Provide the (x, y) coordinate of the cell's center where the given text is located.  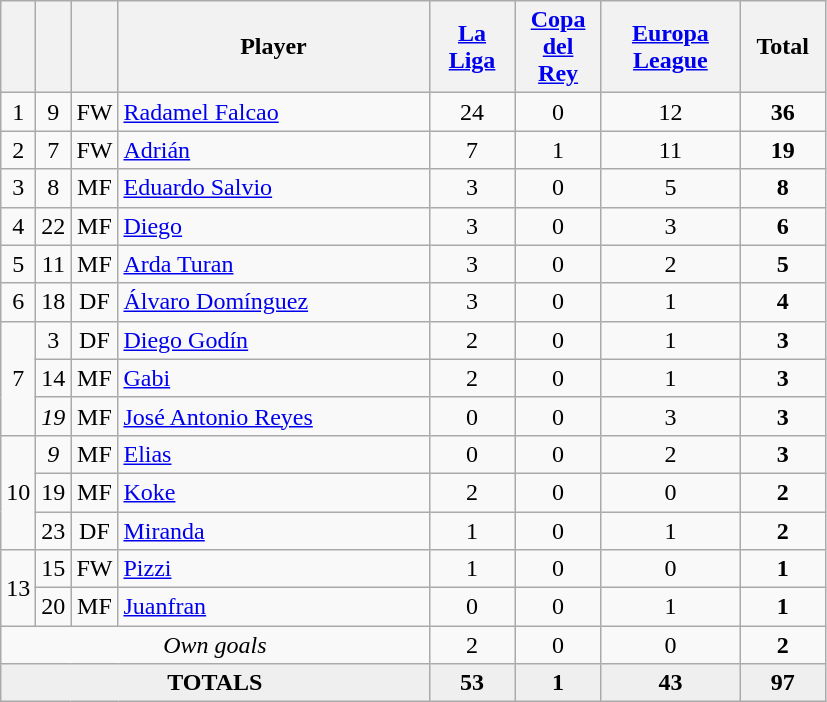
53 (472, 683)
Diego Godín (274, 340)
10 (18, 492)
Miranda (274, 531)
Koke (274, 492)
Adrián (274, 150)
20 (54, 607)
Europa League (670, 47)
97 (783, 683)
Total (783, 47)
Juanfran (274, 607)
13 (18, 588)
Diego (274, 226)
43 (670, 683)
Own goals (215, 645)
Eduardo Salvio (274, 188)
Pizzi (274, 569)
Player (274, 47)
22 (54, 226)
24 (472, 112)
18 (54, 302)
Gabi (274, 378)
Elias (274, 454)
La Liga (472, 47)
12 (670, 112)
Arda Turan (274, 264)
14 (54, 378)
TOTALS (215, 683)
Radamel Falcao (274, 112)
36 (783, 112)
Álvaro Domínguez (274, 302)
15 (54, 569)
José Antonio Reyes (274, 416)
23 (54, 531)
Copa del Rey (558, 47)
